Output the (x, y) coordinate of the center of the cell containing the given text.  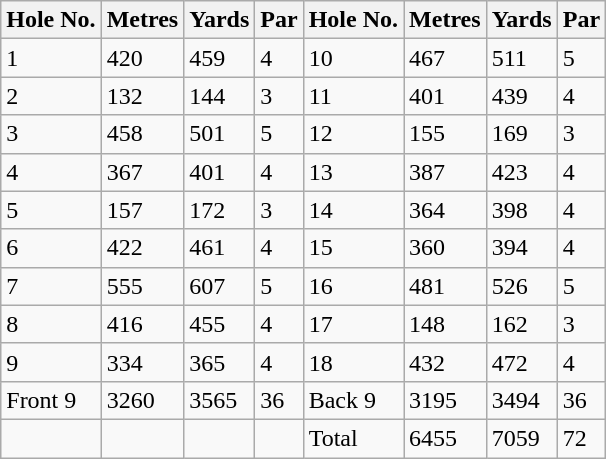
526 (522, 286)
172 (220, 210)
387 (446, 172)
144 (220, 96)
72 (581, 438)
15 (353, 248)
148 (446, 324)
14 (353, 210)
Total (353, 438)
169 (522, 134)
364 (446, 210)
6455 (446, 438)
334 (142, 362)
459 (220, 58)
18 (353, 362)
607 (220, 286)
7059 (522, 438)
2 (51, 96)
555 (142, 286)
439 (522, 96)
3260 (142, 400)
8 (51, 324)
Back 9 (353, 400)
416 (142, 324)
3565 (220, 400)
16 (353, 286)
367 (142, 172)
455 (220, 324)
155 (446, 134)
157 (142, 210)
1 (51, 58)
420 (142, 58)
Front 9 (51, 400)
365 (220, 362)
360 (446, 248)
394 (522, 248)
11 (353, 96)
6 (51, 248)
501 (220, 134)
13 (353, 172)
3195 (446, 400)
422 (142, 248)
10 (353, 58)
12 (353, 134)
423 (522, 172)
3494 (522, 400)
17 (353, 324)
162 (522, 324)
458 (142, 134)
432 (446, 362)
398 (522, 210)
9 (51, 362)
472 (522, 362)
461 (220, 248)
467 (446, 58)
511 (522, 58)
132 (142, 96)
7 (51, 286)
481 (446, 286)
